Return (X, Y) of the center of cell containing provided text 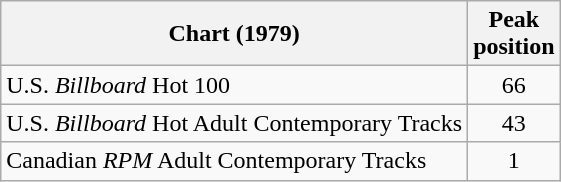
Chart (1979) (234, 34)
Peakposition (514, 34)
Canadian RPM Adult Contemporary Tracks (234, 161)
U.S. Billboard Hot 100 (234, 85)
U.S. Billboard Hot Adult Contemporary Tracks (234, 123)
1 (514, 161)
66 (514, 85)
43 (514, 123)
